Provide the (X, Y) coordinate of the cell's center where the given text is located.  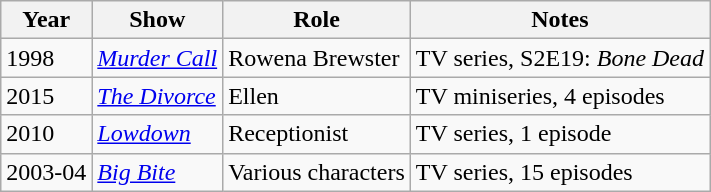
Role (317, 20)
Murder Call (158, 58)
Rowena Brewster (317, 58)
TV series, 15 episodes (560, 172)
2003-04 (46, 172)
TV series, S2E19: Bone Dead (560, 58)
The Divorce (158, 96)
2015 (46, 96)
TV series, 1 episode (560, 134)
Show (158, 20)
Notes (560, 20)
Big Bite (158, 172)
Lowdown (158, 134)
Year (46, 20)
Ellen (317, 96)
2010 (46, 134)
Receptionist (317, 134)
Various characters (317, 172)
TV miniseries, 4 episodes (560, 96)
1998 (46, 58)
